For the text-containing cell, return its midpoint in [x, y] coordinate format. 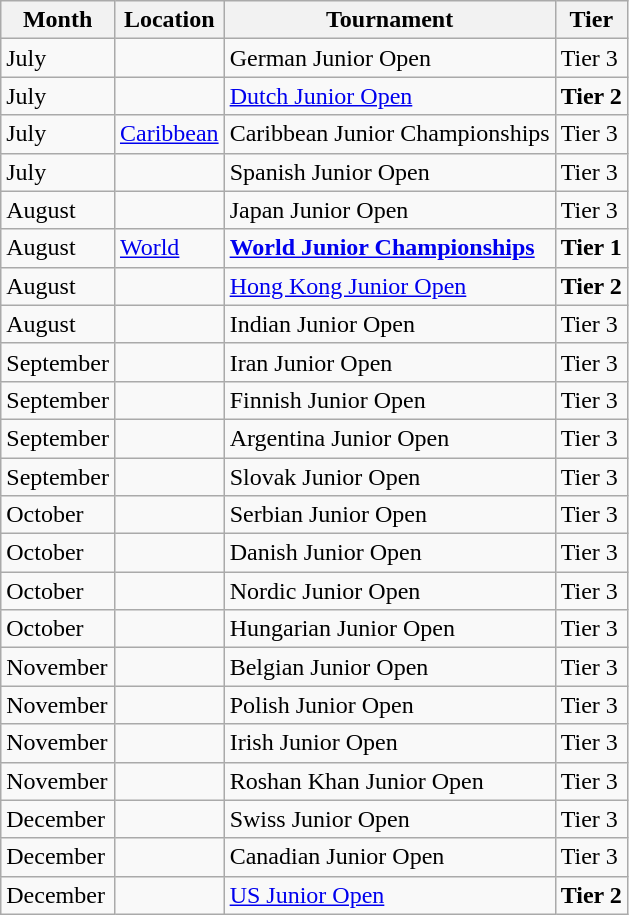
Argentina Junior Open [390, 438]
Hungarian Junior Open [390, 629]
World [169, 248]
Location [169, 20]
Japan Junior Open [390, 210]
Tier 1 [591, 248]
Slovak Junior Open [390, 477]
Irish Junior Open [390, 743]
Spanish Junior Open [390, 172]
Caribbean Junior Championships [390, 134]
Indian Junior Open [390, 324]
Tournament [390, 20]
Roshan Khan Junior Open [390, 781]
Danish Junior Open [390, 553]
Caribbean [169, 134]
World Junior Championships [390, 248]
Dutch Junior Open [390, 96]
Canadian Junior Open [390, 857]
Belgian Junior Open [390, 667]
Month [58, 20]
Swiss Junior Open [390, 819]
US Junior Open [390, 895]
Iran Junior Open [390, 362]
Serbian Junior Open [390, 515]
Tier [591, 20]
German Junior Open [390, 58]
Hong Kong Junior Open [390, 286]
Nordic Junior Open [390, 591]
Finnish Junior Open [390, 400]
Polish Junior Open [390, 705]
